Search for the cell housing the specified text and yield its [X, Y] center coordinate. 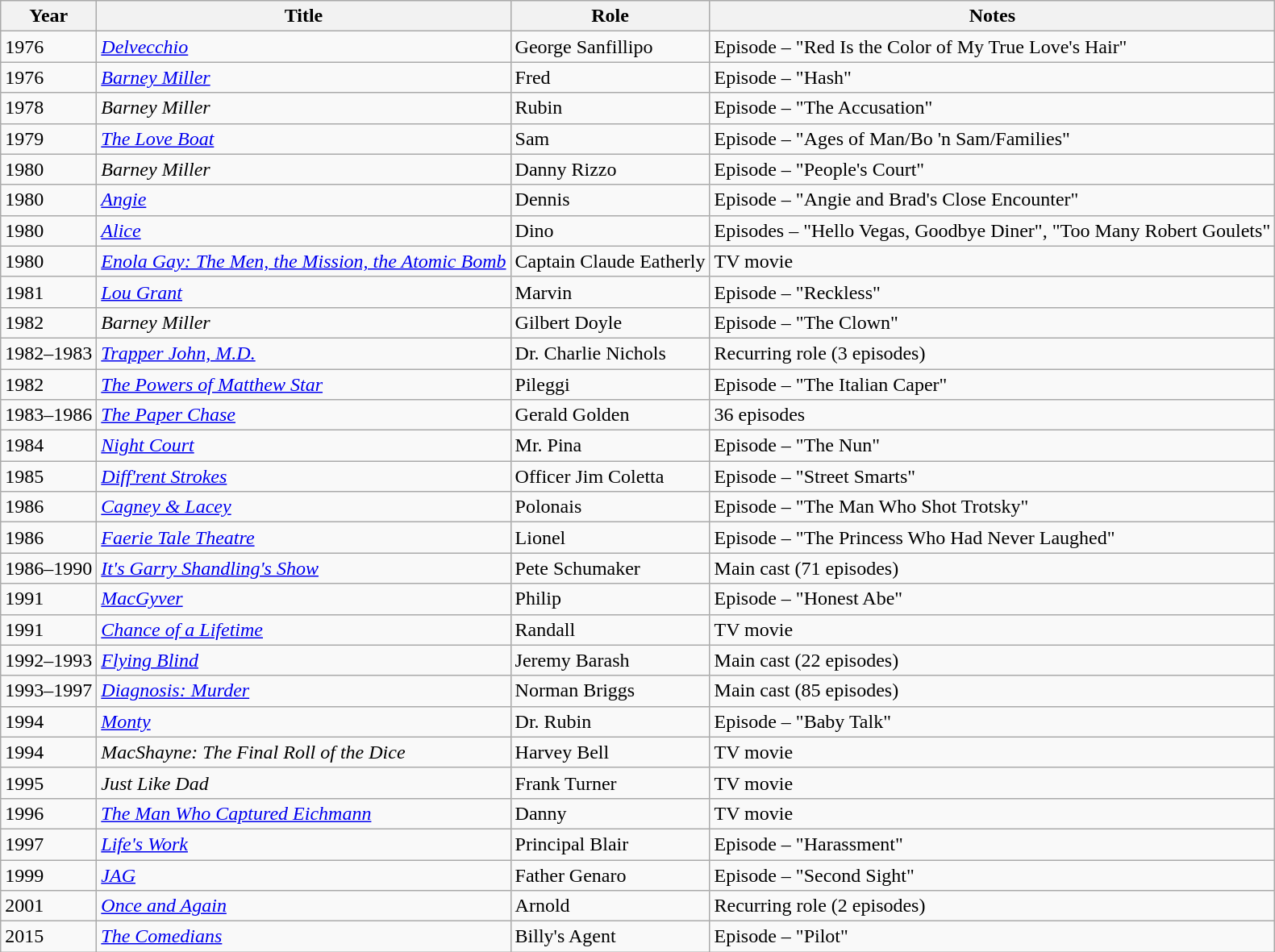
1983–1986 [48, 415]
Pileggi [610, 385]
The Comedians [303, 937]
Episode – "The Italian Caper" [992, 385]
Dr. Rubin [610, 721]
Billy's Agent [610, 937]
Gilbert Doyle [610, 322]
Frank Turner [610, 783]
The Man Who Captured Eichmann [303, 813]
Fred [610, 77]
1978 [48, 108]
1979 [48, 139]
Danny [610, 813]
Episode – "Ages of Man/Bo 'n Sam/Families" [992, 139]
Title [303, 16]
Episode – "Street Smarts" [992, 476]
Main cast (22 episodes) [992, 660]
Episode – "Harassment" [992, 844]
Episodes – "Hello Vegas, Goodbye Diner", "Too Many Robert Goulets" [992, 231]
Marvin [610, 292]
Recurring role (2 episodes) [992, 906]
Mr. Pina [610, 446]
Sam [610, 139]
Episode – "Second Sight" [992, 875]
Episode – "The Clown" [992, 322]
Officer Jim Coletta [610, 476]
Principal Blair [610, 844]
Harvey Bell [610, 752]
Cagney & Lacey [303, 507]
Episode – "The Princess Who Had Never Laughed" [992, 538]
The Paper Chase [303, 415]
Philip [610, 599]
Delvecchio [303, 47]
Main cast (85 episodes) [992, 691]
Jeremy Barash [610, 660]
Monty [303, 721]
Episode – "The Accusation" [992, 108]
Episode – "Reckless" [992, 292]
Danny Rizzo [610, 169]
Randall [610, 630]
Episode – "Hash" [992, 77]
It's Garry Shandling's Show [303, 568]
Dennis [610, 200]
Chance of a Lifetime [303, 630]
Lionel [610, 538]
Rubin [610, 108]
Angie [303, 200]
2015 [48, 937]
Captain Claude Eatherly [610, 261]
Diff'rent Strokes [303, 476]
Pete Schumaker [610, 568]
Gerald Golden [610, 415]
Alice [303, 231]
Flying Blind [303, 660]
Dr. Charlie Nichols [610, 353]
1997 [48, 844]
1992–1993 [48, 660]
1982–1983 [48, 353]
Enola Gay: The Men, the Mission, the Atomic Bomb [303, 261]
Episode – "The Nun" [992, 446]
Episode – "People's Court" [992, 169]
1993–1997 [48, 691]
Lou Grant [303, 292]
Recurring role (3 episodes) [992, 353]
Episode – "Angie and Brad's Close Encounter" [992, 200]
JAG [303, 875]
Faerie Tale Theatre [303, 538]
Role [610, 16]
Night Court [303, 446]
Episode – "Baby Talk" [992, 721]
MacShayne: The Final Roll of the Dice [303, 752]
George Sanfillipo [610, 47]
1999 [48, 875]
2001 [48, 906]
Just Like Dad [303, 783]
Episode – "Honest Abe" [992, 599]
36 episodes [992, 415]
Dino [610, 231]
Father Genaro [610, 875]
Trapper John, M.D. [303, 353]
Episode – "The Man Who Shot Trotsky" [992, 507]
MacGyver [303, 599]
Year [48, 16]
Polonais [610, 507]
The Love Boat [303, 139]
Arnold [610, 906]
Notes [992, 16]
Life's Work [303, 844]
Diagnosis: Murder [303, 691]
Norman Briggs [610, 691]
The Powers of Matthew Star [303, 385]
1995 [48, 783]
1984 [48, 446]
Episode – "Red Is the Color of My True Love's Hair" [992, 47]
Episode – "Pilot" [992, 937]
Main cast (71 episodes) [992, 568]
Once and Again [303, 906]
1985 [48, 476]
1986–1990 [48, 568]
1981 [48, 292]
1996 [48, 813]
